Output the (x, y) coordinate of the center of the cell containing the given text.  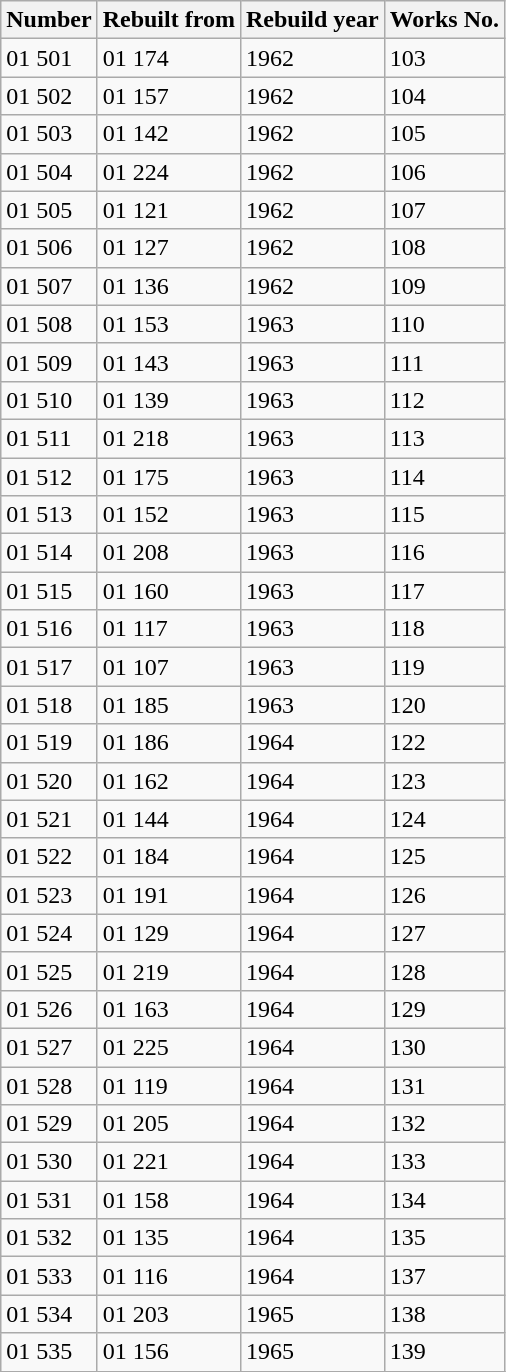
139 (444, 1352)
01 509 (49, 362)
01 174 (168, 58)
127 (444, 933)
01 160 (168, 591)
01 139 (168, 400)
01 514 (49, 553)
01 525 (49, 971)
01 186 (168, 743)
01 184 (168, 857)
01 135 (168, 1238)
01 218 (168, 438)
01 503 (49, 134)
01 532 (49, 1238)
01 521 (49, 819)
01 158 (168, 1200)
Rebuild year (312, 20)
01 127 (168, 248)
01 107 (168, 667)
01 156 (168, 1352)
01 504 (49, 172)
01 225 (168, 1047)
01 522 (49, 857)
108 (444, 248)
137 (444, 1276)
01 517 (49, 667)
01 144 (168, 819)
104 (444, 96)
Number (49, 20)
118 (444, 629)
109 (444, 286)
01 185 (168, 705)
128 (444, 971)
01 507 (49, 286)
01 508 (49, 324)
134 (444, 1200)
103 (444, 58)
111 (444, 362)
01 516 (49, 629)
115 (444, 515)
01 129 (168, 933)
01 153 (168, 324)
01 142 (168, 134)
01 205 (168, 1124)
138 (444, 1314)
112 (444, 400)
01 518 (49, 705)
01 219 (168, 971)
125 (444, 857)
114 (444, 477)
01 524 (49, 933)
132 (444, 1124)
113 (444, 438)
124 (444, 819)
133 (444, 1162)
Works No. (444, 20)
122 (444, 743)
01 505 (49, 210)
01 121 (168, 210)
01 502 (49, 96)
130 (444, 1047)
129 (444, 1009)
01 224 (168, 172)
01 501 (49, 58)
01 152 (168, 515)
01 163 (168, 1009)
01 530 (49, 1162)
107 (444, 210)
01 513 (49, 515)
01 136 (168, 286)
01 528 (49, 1085)
01 221 (168, 1162)
01 116 (168, 1276)
01 175 (168, 477)
01 208 (168, 553)
01 519 (49, 743)
01 526 (49, 1009)
01 157 (168, 96)
01 191 (168, 895)
Rebuilt from (168, 20)
01 531 (49, 1200)
117 (444, 591)
105 (444, 134)
01 520 (49, 781)
126 (444, 895)
01 143 (168, 362)
01 506 (49, 248)
01 162 (168, 781)
01 512 (49, 477)
119 (444, 667)
01 515 (49, 591)
106 (444, 172)
01 529 (49, 1124)
01 533 (49, 1276)
01 203 (168, 1314)
01 511 (49, 438)
01 510 (49, 400)
01 535 (49, 1352)
01 523 (49, 895)
135 (444, 1238)
116 (444, 553)
01 119 (168, 1085)
01 527 (49, 1047)
01 534 (49, 1314)
123 (444, 781)
120 (444, 705)
01 117 (168, 629)
110 (444, 324)
131 (444, 1085)
